Identify which cell holds the provided text, then report its (x, y) central coordinate. 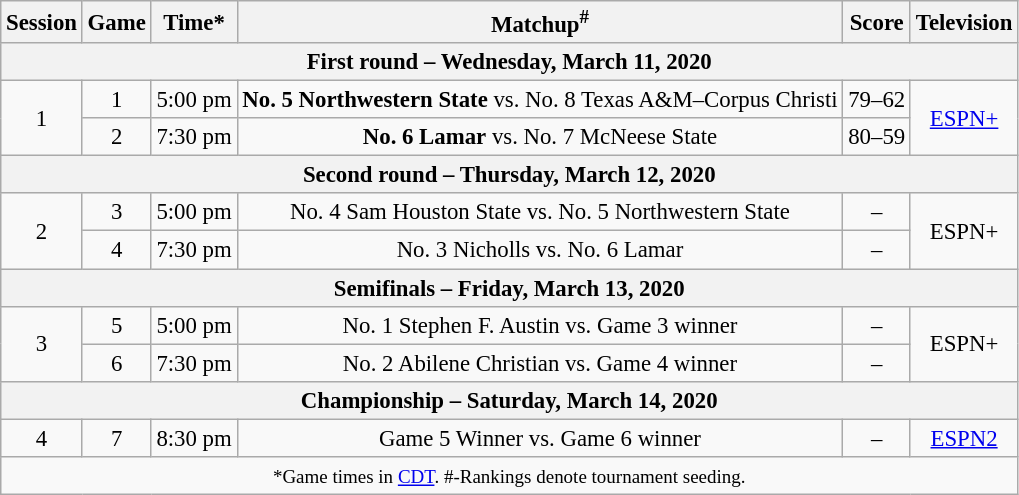
5 (116, 325)
No. 1 Stephen F. Austin vs. Game 3 winner (540, 325)
Time* (194, 22)
Championship – Saturday, March 14, 2020 (510, 400)
No. 3 Nicholls vs. No. 6 Lamar (540, 250)
Matchup# (540, 22)
No. 4 Sam Houston State vs. No. 5 Northwestern State (540, 213)
80–59 (877, 137)
8:30 pm (194, 438)
Score (877, 22)
Second round – Thursday, March 12, 2020 (510, 175)
Session (42, 22)
Semifinals – Friday, March 13, 2020 (510, 288)
79–62 (877, 100)
First round – Wednesday, March 11, 2020 (510, 62)
Television (964, 22)
Game (116, 22)
Game 5 Winner vs. Game 6 winner (540, 438)
ESPN2 (964, 438)
6 (116, 363)
*Game times in CDT. #-Rankings denote tournament seeding. (510, 476)
No. 5 Northwestern State vs. No. 8 Texas A&M–Corpus Christi (540, 100)
No. 6 Lamar vs. No. 7 McNeese State (540, 137)
7 (116, 438)
No. 2 Abilene Christian vs. Game 4 winner (540, 363)
